Capture the cell that displays the provided text and extract its [X, Y] central coordinate. 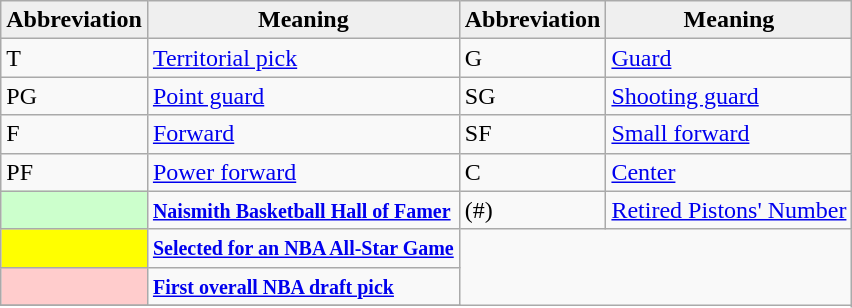
Forward [303, 134]
First overall NBA draft pick [303, 286]
G [532, 58]
PG [74, 96]
Center [729, 172]
PF [74, 172]
SF [532, 134]
SG [532, 96]
Guard [729, 58]
Territorial pick [303, 58]
(#) [532, 210]
F [74, 134]
Retired Pistons' Number [729, 210]
Shooting guard [729, 96]
Small forward [729, 134]
Selected for an NBA All-Star Game [303, 248]
Naismith Basketball Hall of Famer [303, 210]
T [74, 58]
C [532, 172]
Power forward [303, 172]
Point guard [303, 96]
